Scan for the cell matching the given text and deliver its (x, y) coordinate at center. 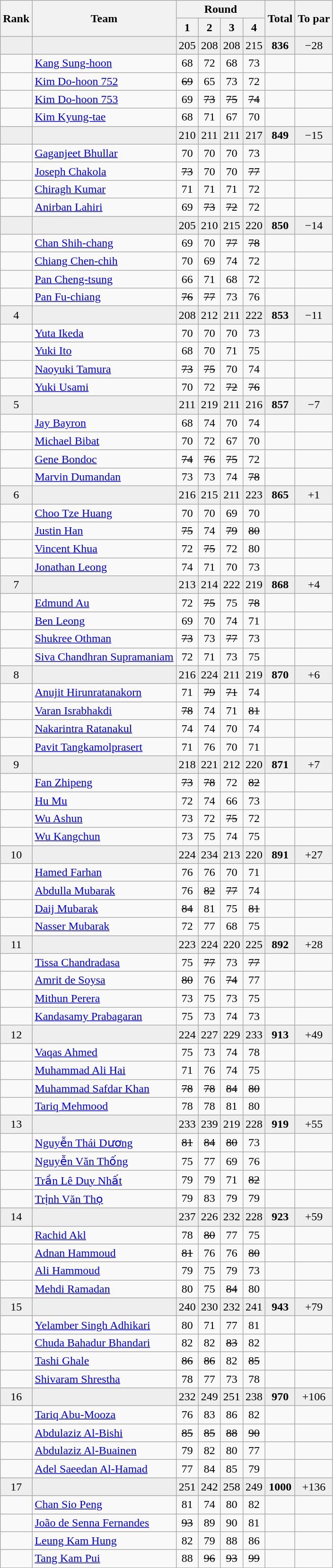
89 (209, 1523)
Yuta Ikeda (104, 333)
Yelamber Singh Adhikari (104, 1325)
Chan Shih-chang (104, 243)
Chiragh Kumar (104, 189)
+1 (314, 495)
Amrit de Soysa (104, 980)
Mithun Perera (104, 998)
+55 (314, 1124)
Rachid Akl (104, 1235)
Tang Kam Pui (104, 1559)
Hu Mu (104, 801)
Team (104, 18)
970 (280, 1397)
Kandasamy Prabagaran (104, 1016)
Varan Israbhakdi (104, 711)
Naoyuki Tamura (104, 369)
Yuki Ito (104, 351)
Pan Cheng-tsung (104, 279)
Joseph Chakola (104, 171)
Vaqas Ahmed (104, 1052)
836 (280, 45)
868 (280, 585)
Chan Sio Peng (104, 1505)
14 (16, 1217)
+79 (314, 1307)
Leung Kam Hung (104, 1541)
−14 (314, 225)
Kang Sung-hoon (104, 63)
10 (16, 855)
João de Senna Fernandes (104, 1523)
11 (16, 944)
Tashi Ghale (104, 1361)
Trần Lê Duy Nhất (104, 1180)
226 (209, 1217)
7 (16, 585)
−28 (314, 45)
871 (280, 764)
Nakarintra Ratanakul (104, 728)
+27 (314, 855)
13 (16, 1124)
Gaganjeet Bhullar (104, 153)
−15 (314, 135)
Siva Chandhran Supramaniam (104, 657)
Vincent Khua (104, 549)
218 (187, 764)
+106 (314, 1397)
Choo Tze Huang (104, 513)
Chiang Chen-chih (104, 261)
Kim Kyung-tae (104, 117)
Round (220, 9)
+136 (314, 1487)
242 (209, 1487)
Nguyễn Thái Dương (104, 1143)
Fan Zhipeng (104, 782)
+4 (314, 585)
Anirban Lahiri (104, 207)
Ali Hammoud (104, 1271)
Marvin Dumandan (104, 477)
96 (209, 1559)
Jay Bayron (104, 423)
Nguyễn Văn Thống (104, 1161)
2 (209, 27)
65 (209, 81)
Daij Mubarak (104, 908)
229 (232, 1034)
234 (209, 855)
919 (280, 1124)
891 (280, 855)
Rank (16, 18)
1000 (280, 1487)
+49 (314, 1034)
Yuki Usami (104, 387)
Adnan Hammoud (104, 1253)
Tariq Abu-Mooza (104, 1415)
To par (314, 18)
+6 (314, 675)
9 (16, 764)
15 (16, 1307)
Kim Do-hoon 752 (104, 81)
Nasser Mubarak (104, 926)
849 (280, 135)
16 (16, 1397)
Tissa Chandradasa (104, 962)
225 (254, 944)
+7 (314, 764)
17 (16, 1487)
Chuda Bahadur Bhandari (104, 1343)
850 (280, 225)
230 (209, 1307)
870 (280, 675)
Wu Ashun (104, 819)
8 (16, 675)
Trịnh Văn Thọ (104, 1199)
6 (16, 495)
Shukree Othman (104, 639)
853 (280, 315)
241 (254, 1307)
Shivaram Shrestha (104, 1379)
5 (16, 405)
892 (280, 944)
240 (187, 1307)
+28 (314, 944)
913 (280, 1034)
Muhammad Ali Hai (104, 1070)
3 (232, 27)
Abdulaziz Al-Bishi (104, 1433)
Justin Han (104, 531)
221 (209, 764)
Anujit Hirunratanakorn (104, 693)
923 (280, 1217)
Abdulaziz Al-Buainen (104, 1451)
Adel Saeedan Al-Hamad (104, 1469)
1 (187, 27)
−11 (314, 315)
99 (254, 1559)
Wu Kangchun (104, 837)
217 (254, 135)
Pavit Tangkamolprasert (104, 746)
12 (16, 1034)
−7 (314, 405)
Mehdi Ramadan (104, 1289)
Abdulla Mubarak (104, 891)
943 (280, 1307)
+59 (314, 1217)
Kim Do-hoon 753 (104, 99)
Ben Leong (104, 621)
258 (232, 1487)
237 (187, 1217)
865 (280, 495)
239 (209, 1124)
Edmund Au (104, 603)
Tariq Mehmood (104, 1106)
Pan Fu-chiang (104, 297)
857 (280, 405)
238 (254, 1397)
Jonathan Leong (104, 567)
Muhammad Safdar Khan (104, 1088)
227 (209, 1034)
214 (209, 585)
Michael Bibat (104, 441)
Total (280, 18)
Gene Bondoc (104, 459)
Hamed Farhan (104, 873)
